Scan for the cell matching the given text and deliver its (X, Y) coordinate at center. 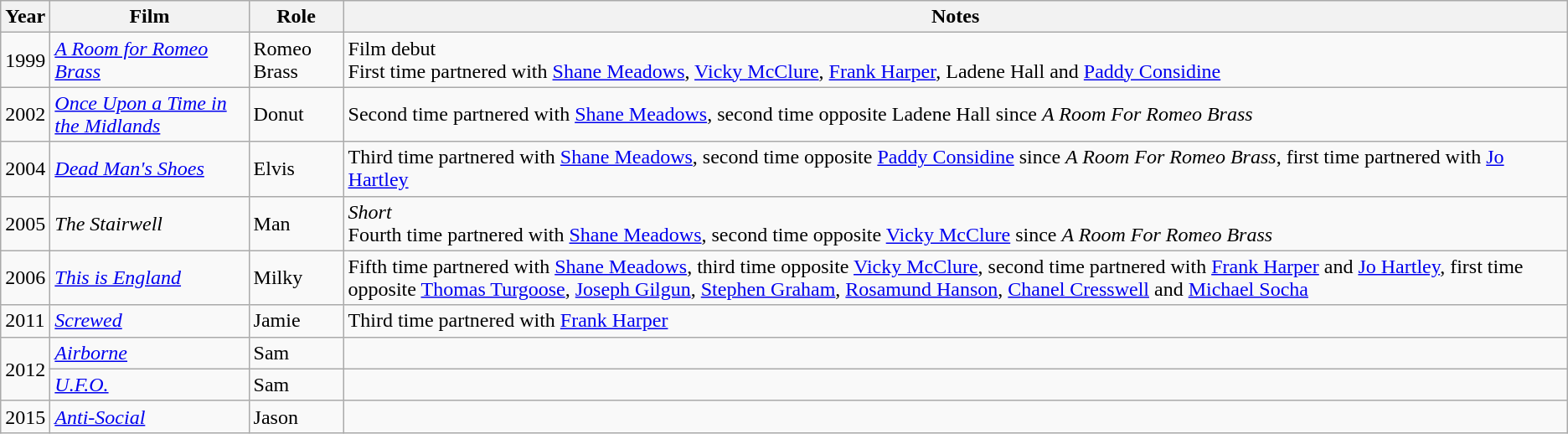
Anti-Social (149, 416)
2002 (25, 114)
A Room for Romeo Brass (149, 60)
Romeo Brass (297, 60)
Jamie (297, 321)
Third time partnered with Frank Harper (955, 321)
Airborne (149, 353)
Role (297, 17)
This is England (149, 278)
ShortFourth time partnered with Shane Meadows, second time opposite Vicky McClure since A Room For Romeo Brass (955, 223)
2005 (25, 223)
Notes (955, 17)
2004 (25, 169)
2006 (25, 278)
Jason (297, 416)
Second time partnered with Shane Meadows, second time opposite Ladene Hall since A Room For Romeo Brass (955, 114)
2012 (25, 369)
Elvis (297, 169)
Donut (297, 114)
Man (297, 223)
Film (149, 17)
U.F.O. (149, 385)
The Stairwell (149, 223)
Milky (297, 278)
Once Upon a Time in the Midlands (149, 114)
1999 (25, 60)
2011 (25, 321)
Dead Man's Shoes (149, 169)
Third time partnered with Shane Meadows, second time opposite Paddy Considine since A Room For Romeo Brass, first time partnered with Jo Hartley (955, 169)
2015 (25, 416)
Year (25, 17)
Film debutFirst time partnered with Shane Meadows, Vicky McClure, Frank Harper, Ladene Hall and Paddy Considine (955, 60)
Screwed (149, 321)
